From the cell containing the given text, extract its center point as [x, y] coordinate. 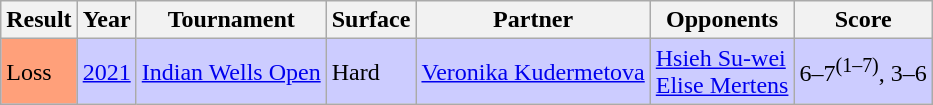
Year [106, 20]
Surface [371, 20]
Veronika Kudermetova [533, 72]
Hard [371, 72]
Loss [39, 72]
Result [39, 20]
Hsieh Su-wei Elise Mertens [722, 72]
Opponents [722, 20]
Partner [533, 20]
Tournament [231, 20]
Score [863, 20]
6–7(1–7), 3–6 [863, 72]
Indian Wells Open [231, 72]
2021 [106, 72]
